Provide the (x, y) coordinate of the cell's center where the given text is located.  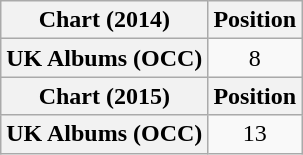
13 (255, 134)
8 (255, 58)
Chart (2014) (104, 20)
Chart (2015) (104, 96)
